Pinpoint the cell where the given text exists, returning its [x, y] midpoint coordinate. 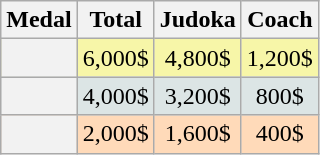
800$ [280, 96]
1,200$ [280, 58]
4,800$ [198, 58]
Total [116, 20]
Coach [280, 20]
1,600$ [198, 134]
400$ [280, 134]
4,000$ [116, 96]
Judoka [198, 20]
Medal [39, 20]
2,000$ [116, 134]
6,000$ [116, 58]
3,200$ [198, 96]
